Extract the (x, y) coordinate from the center of the cell holding the provided text.  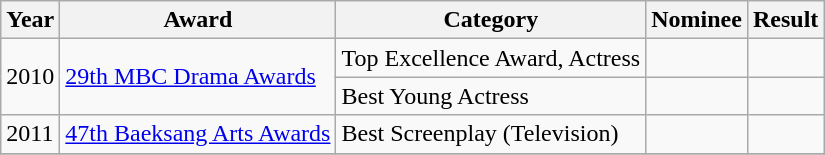
Best Young Actress (491, 96)
Year (30, 20)
29th MBC Drama Awards (198, 77)
Top Excellence Award, Actress (491, 58)
Nominee (697, 20)
2011 (30, 134)
Category (491, 20)
2010 (30, 77)
Award (198, 20)
47th Baeksang Arts Awards (198, 134)
Result (785, 20)
Best Screenplay (Television) (491, 134)
